Scan for the cell matching the given text and deliver its [x, y] coordinate at center. 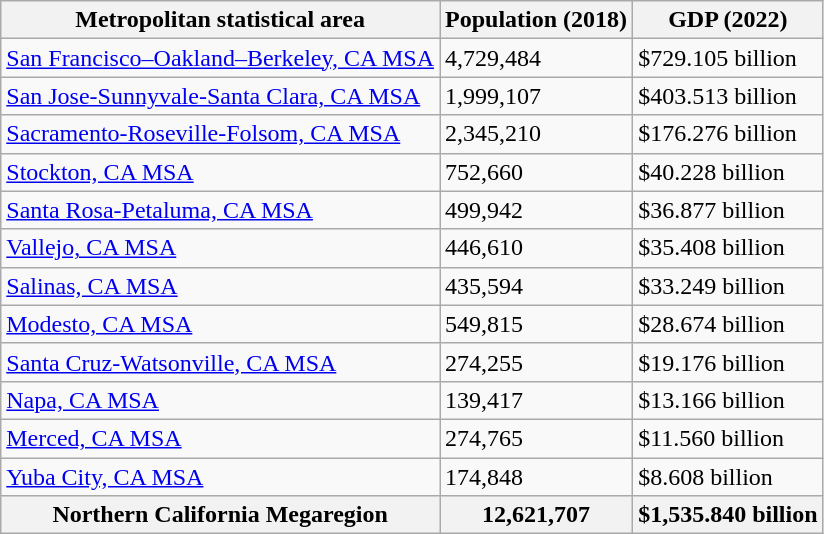
$28.674 billion [728, 324]
Sacramento-Roseville-Folsom, CA MSA [220, 134]
Population (2018) [536, 20]
752,660 [536, 172]
274,255 [536, 362]
$13.166 billion [728, 400]
Northern California Megaregion [220, 515]
$403.513 billion [728, 96]
435,594 [536, 286]
$19.176 billion [728, 362]
2,345,210 [536, 134]
$33.249 billion [728, 286]
Yuba City, CA MSA [220, 477]
Napa, CA MSA [220, 400]
Metropolitan statistical area [220, 20]
GDP (2022) [728, 20]
San Francisco–Oakland–Berkeley, CA MSA [220, 58]
274,765 [536, 438]
$35.408 billion [728, 248]
$8.608 billion [728, 477]
$11.560 billion [728, 438]
174,848 [536, 477]
446,610 [536, 248]
499,942 [536, 210]
Vallejo, CA MSA [220, 248]
549,815 [536, 324]
$176.276 billion [728, 134]
Stockton, CA MSA [220, 172]
San Jose-Sunnyvale-Santa Clara, CA MSA [220, 96]
$40.228 billion [728, 172]
Merced, CA MSA [220, 438]
139,417 [536, 400]
Salinas, CA MSA [220, 286]
Santa Cruz-Watsonville, CA MSA [220, 362]
12,621,707 [536, 515]
Modesto, CA MSA [220, 324]
$1,535.840 billion [728, 515]
1,999,107 [536, 96]
$729.105 billion [728, 58]
$36.877 billion [728, 210]
4,729,484 [536, 58]
Santa Rosa-Petaluma, CA MSA [220, 210]
